Scan for the cell matching the given text and deliver its (X, Y) coordinate at center. 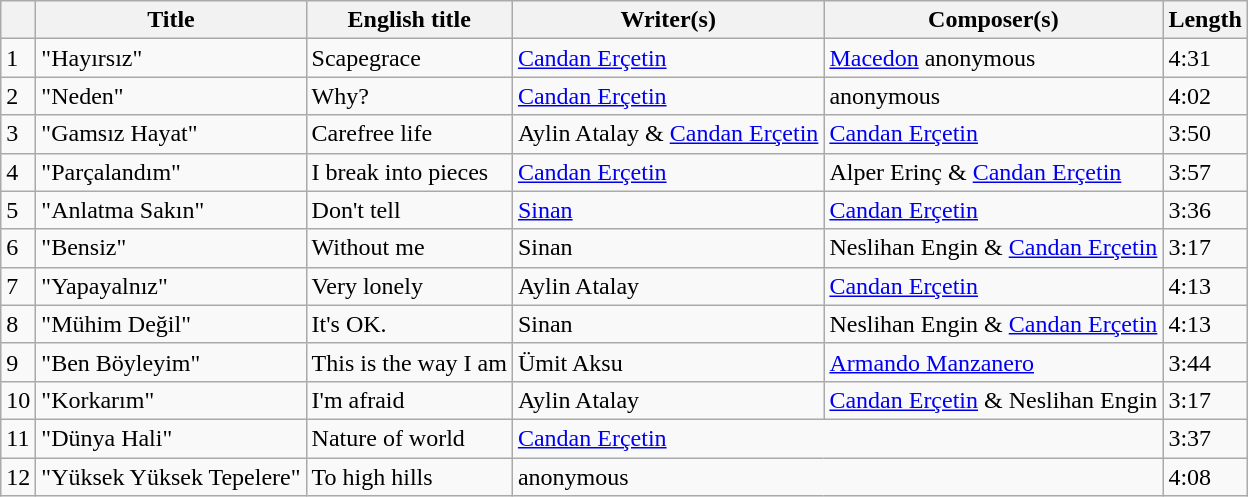
Very lonely (409, 286)
3:50 (1205, 134)
This is the way I am (409, 362)
Composer(s) (994, 20)
Ümit Aksu (668, 362)
"Yapayalnız" (171, 286)
3:57 (1205, 172)
3 (18, 134)
Length (1205, 20)
Without me (409, 248)
Alper Erinç & Candan Erçetin (994, 172)
It's OK. (409, 324)
4:08 (1205, 477)
Aylin Atalay & Candan Erçetin (668, 134)
3:44 (1205, 362)
I break into pieces (409, 172)
I'm afraid (409, 400)
"Neden" (171, 96)
Don't tell (409, 210)
"Korkarım" (171, 400)
10 (18, 400)
Why? (409, 96)
11 (18, 438)
English title (409, 20)
Carefree life (409, 134)
6 (18, 248)
Candan Erçetin & Neslihan Engin (994, 400)
"Gamsız Hayat" (171, 134)
Title (171, 20)
"Hayırsız" (171, 58)
5 (18, 210)
4 (18, 172)
3:37 (1205, 438)
Nature of world (409, 438)
Armando Manzanero (994, 362)
"Bensiz" (171, 248)
"Ben Böyleyim" (171, 362)
Macedon anonymous (994, 58)
2 (18, 96)
"Mühim Değil" (171, 324)
"Yüksek Yüksek Tepelere" (171, 477)
4:02 (1205, 96)
8 (18, 324)
7 (18, 286)
"Dünya Hali" (171, 438)
"Parçalandım" (171, 172)
1 (18, 58)
To high hills (409, 477)
3:36 (1205, 210)
"Anlatma Sakın" (171, 210)
Scapegrace (409, 58)
4:31 (1205, 58)
Writer(s) (668, 20)
9 (18, 362)
12 (18, 477)
